Detect which cell encompasses the target text, then output its (X, Y) center coordinate. 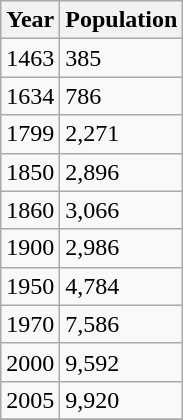
3,066 (122, 210)
7,586 (122, 324)
1463 (30, 58)
2,896 (122, 172)
385 (122, 58)
2,271 (122, 134)
1634 (30, 96)
2000 (30, 362)
9,592 (122, 362)
1860 (30, 210)
Population (122, 20)
786 (122, 96)
Year (30, 20)
2,986 (122, 248)
4,784 (122, 286)
9,920 (122, 400)
2005 (30, 400)
1950 (30, 286)
1850 (30, 172)
1799 (30, 134)
1970 (30, 324)
1900 (30, 248)
